Pinpoint the cell where the given text exists, returning its [x, y] midpoint coordinate. 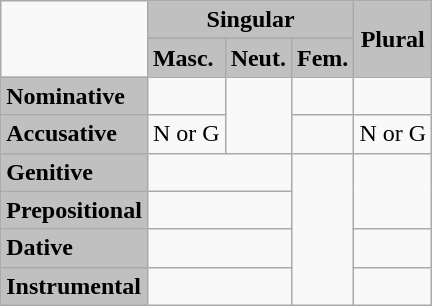
Masc. [186, 58]
Genitive [74, 172]
Accusative [74, 134]
Plural [393, 39]
Dative [74, 248]
Prepositional [74, 210]
Neut. [258, 58]
Nominative [74, 96]
Singular [250, 20]
Fem. [322, 58]
Instrumental [74, 286]
